Locate the cell with the specified text and output its (x, y) center coordinate. 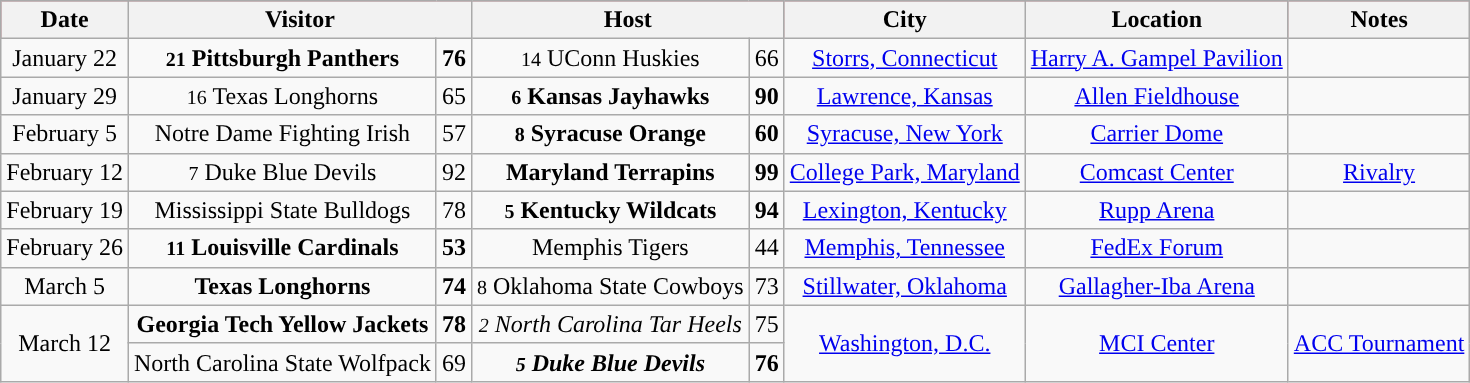
5 Kentucky Wildcats (610, 210)
Allen Fieldhouse (1156, 96)
Memphis, Tennessee (904, 248)
94 (766, 210)
74 (454, 286)
Carrier Dome (1156, 134)
2 North Carolina Tar Heels (610, 324)
Comcast Center (1156, 172)
City (904, 20)
Location (1156, 20)
69 (454, 362)
February 5 (65, 134)
Mississippi State Bulldogs (282, 210)
6 Kansas Jayhawks (610, 96)
Stillwater, Oklahoma (904, 286)
Gallagher-Iba Arena (1156, 286)
99 (766, 172)
Georgia Tech Yellow Jackets (282, 324)
8 Syracuse Orange (610, 134)
Texas Longhorns (282, 286)
90 (766, 96)
65 (454, 96)
92 (454, 172)
8 Oklahoma State Cowboys (610, 286)
College Park, Maryland (904, 172)
21 Pittsburgh Panthers (282, 58)
Harry A. Gampel Pavilion (1156, 58)
57 (454, 134)
5 Duke Blue Devils (610, 362)
53 (454, 248)
Notes (1379, 20)
Rivalry (1379, 172)
Rupp Arena (1156, 210)
Storrs, Connecticut (904, 58)
7 Duke Blue Devils (282, 172)
February 26 (65, 248)
Memphis Tigers (610, 248)
Maryland Terrapins (610, 172)
February 12 (65, 172)
75 (766, 324)
Notre Dame Fighting Irish (282, 134)
44 (766, 248)
January 22 (65, 58)
60 (766, 134)
MCI Center (1156, 343)
January 29 (65, 96)
February 19 (65, 210)
ACC Tournament (1379, 343)
66 (766, 58)
Syracuse, New York (904, 134)
Lexington, Kentucky (904, 210)
March 5 (65, 286)
73 (766, 286)
North Carolina State Wolfpack (282, 362)
Visitor (300, 20)
Washington, D.C. (904, 343)
March 12 (65, 343)
14 UConn Huskies (610, 58)
Host (628, 20)
FedEx Forum (1156, 248)
11 Louisville Cardinals (282, 248)
Date (65, 20)
16 Texas Longhorns (282, 96)
Lawrence, Kansas (904, 96)
